Provide the [x, y] coordinate of the cell's center where the given text is located.  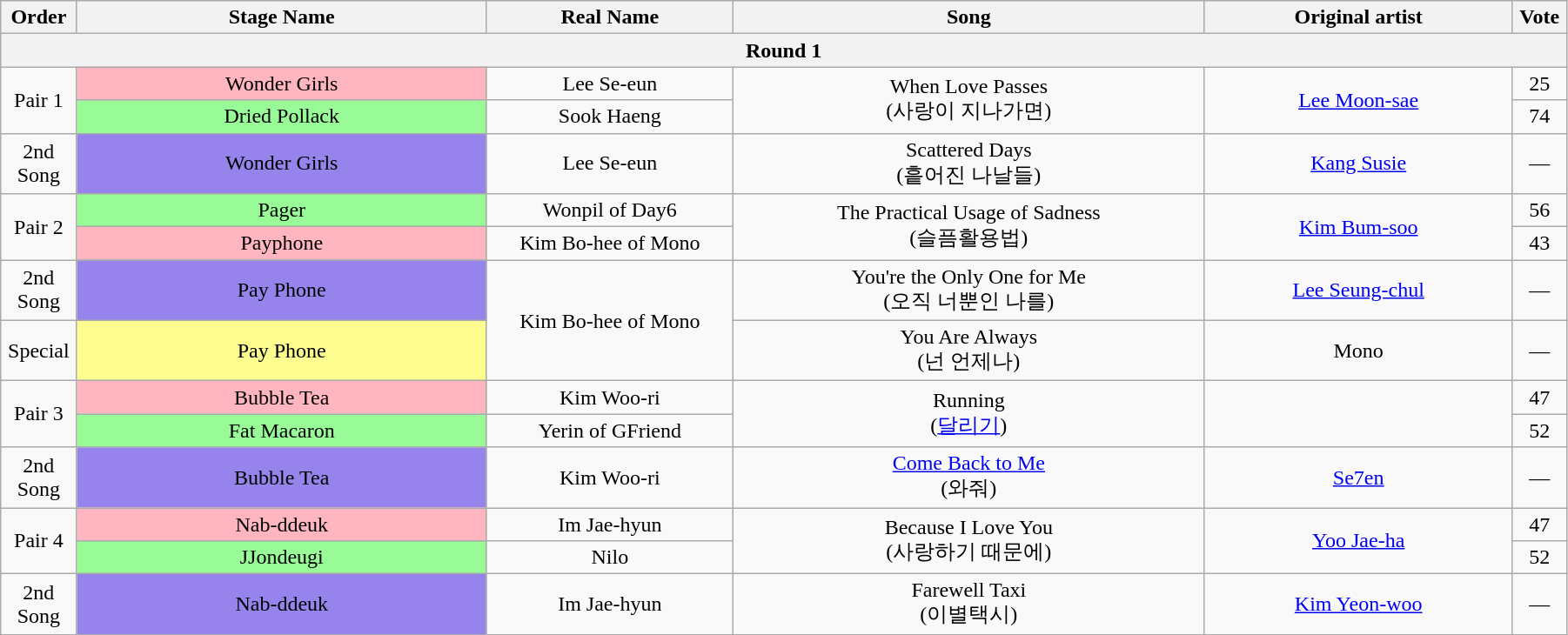
Yoo Jae-ha [1358, 541]
Dried Pollack [282, 117]
JJondeugi [282, 558]
Nilo [609, 558]
Special [38, 351]
Mono [1358, 351]
Come Back to Me(와줘) [968, 478]
You Are Always(넌 언제나) [968, 351]
Scattered Days(흩어진 나날들) [968, 164]
The Practical Usage of Sadness(슬픔활용법) [968, 227]
Running(달리기) [968, 414]
Pair 3 [38, 414]
When Love Passes(사랑이 지나가면) [968, 100]
Kim Yeon-woo [1358, 605]
Pair 2 [38, 227]
25 [1539, 84]
Pair 4 [38, 541]
43 [1539, 244]
Yerin of GFriend [609, 431]
Wonpil of Day6 [609, 211]
Payphone [282, 244]
Pager [282, 211]
74 [1539, 117]
Kim Bum-soo [1358, 227]
Vote [1539, 17]
You're the Only One for Me(오직 너뿐인 나를) [968, 291]
Pair 1 [38, 100]
Stage Name [282, 17]
Kang Susie [1358, 164]
Song [968, 17]
Farewell Taxi(이별택시) [968, 605]
Round 1 [784, 50]
56 [1539, 211]
Fat Macaron [282, 431]
Sook Haeng [609, 117]
Order [38, 17]
Lee Seung-chul [1358, 291]
Lee Moon-sae [1358, 100]
Original artist [1358, 17]
Se7en [1358, 478]
Real Name [609, 17]
Because I Love You(사랑하기 때문에) [968, 541]
